Provide the [X, Y] coordinate of the cell's center where the given text is located.  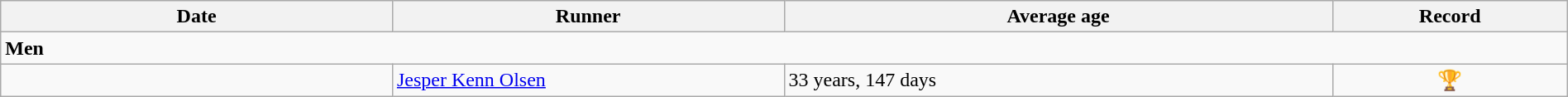
Men [784, 48]
Jesper Kenn Olsen [588, 80]
Record [1450, 17]
33 years, 147 days [1059, 80]
🏆 [1450, 80]
Date [197, 17]
Average age [1059, 17]
Runner [588, 17]
